For the text-containing cell, return its midpoint in [x, y] coordinate format. 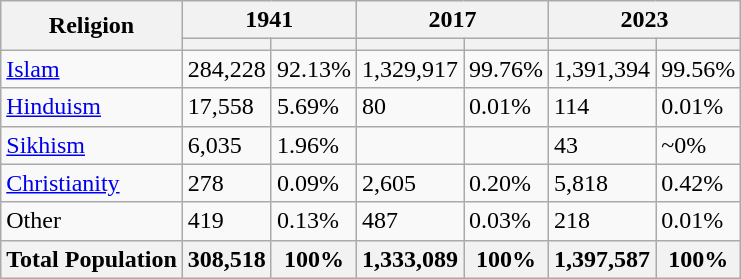
Religion [92, 26]
2017 [452, 20]
6,035 [226, 145]
5,818 [602, 183]
Islam [92, 69]
Sikhism [92, 145]
99.76% [506, 69]
80 [410, 107]
218 [602, 221]
114 [602, 107]
1941 [269, 20]
1,333,089 [410, 259]
1.96% [314, 145]
~0% [698, 145]
5.69% [314, 107]
487 [410, 221]
17,558 [226, 107]
2,605 [410, 183]
0.13% [314, 221]
1,397,587 [602, 259]
278 [226, 183]
0.42% [698, 183]
284,228 [226, 69]
Christianity [92, 183]
1,329,917 [410, 69]
0.03% [506, 221]
Hinduism [92, 107]
0.09% [314, 183]
419 [226, 221]
Total Population [92, 259]
99.56% [698, 69]
43 [602, 145]
1,391,394 [602, 69]
92.13% [314, 69]
308,518 [226, 259]
Other [92, 221]
2023 [645, 20]
0.20% [506, 183]
